Scan for the cell matching the given text and deliver its (X, Y) coordinate at center. 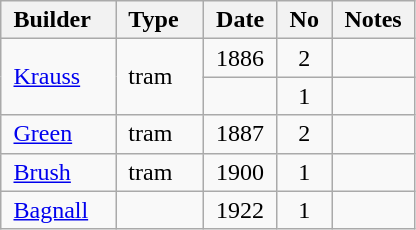
Bagnall (58, 210)
Brush (58, 172)
Builder (58, 20)
1900 (240, 172)
Date (240, 20)
Green (58, 134)
1922 (240, 210)
1886 (240, 58)
1887 (240, 134)
Notes (374, 20)
Type (160, 20)
Krauss (58, 77)
No (304, 20)
